Search for the cell housing the specified text and yield its (x, y) center coordinate. 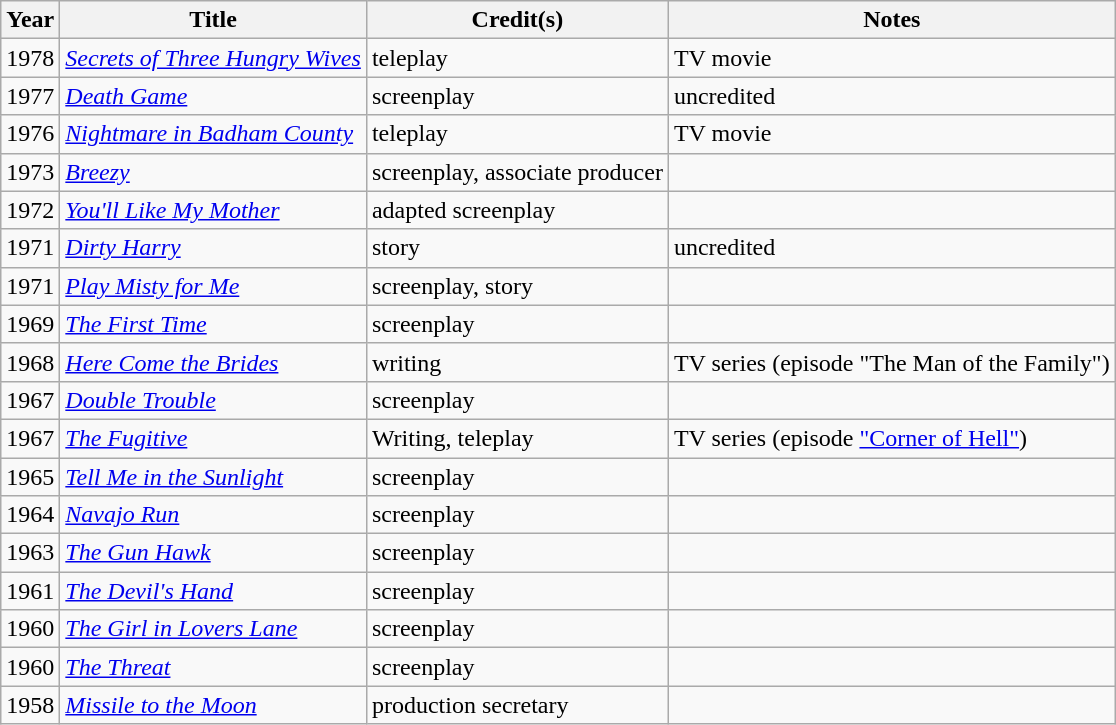
1973 (30, 172)
Nightmare in Badham County (214, 134)
writing (517, 362)
The Girl in Lovers Lane (214, 629)
TV series (episode "Corner of Hell") (892, 438)
1978 (30, 58)
TV series (episode "The Man of the Family") (892, 362)
Death Game (214, 96)
Play Misty for Me (214, 286)
Dirty Harry (214, 248)
Missile to the Moon (214, 705)
1969 (30, 324)
The Threat (214, 667)
The Gun Hawk (214, 553)
Credit(s) (517, 20)
Here Come the Brides (214, 362)
The First Time (214, 324)
1964 (30, 515)
screenplay, associate producer (517, 172)
adapted screenplay (517, 210)
Writing, teleplay (517, 438)
story (517, 248)
Breezy (214, 172)
1977 (30, 96)
Notes (892, 20)
1965 (30, 477)
Year (30, 20)
1976 (30, 134)
screenplay, story (517, 286)
1972 (30, 210)
Navajo Run (214, 515)
The Devil's Hand (214, 591)
1968 (30, 362)
You'll Like My Mother (214, 210)
production secretary (517, 705)
1961 (30, 591)
The Fugitive (214, 438)
1963 (30, 553)
Tell Me in the Sunlight (214, 477)
Double Trouble (214, 400)
1958 (30, 705)
Secrets of Three Hungry Wives (214, 58)
Title (214, 20)
